From the cell containing the given text, extract its center point as [X, Y] coordinate. 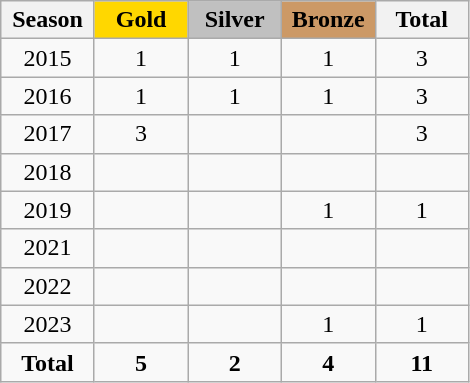
2016 [48, 96]
2015 [48, 58]
2023 [48, 324]
2019 [48, 210]
2021 [48, 248]
2017 [48, 134]
Bronze [328, 20]
5 [141, 362]
Gold [141, 20]
Silver [235, 20]
2018 [48, 172]
2 [235, 362]
4 [328, 362]
Season [48, 20]
11 [422, 362]
2022 [48, 286]
